Capture the cell that displays the provided text and extract its (X, Y) central coordinate. 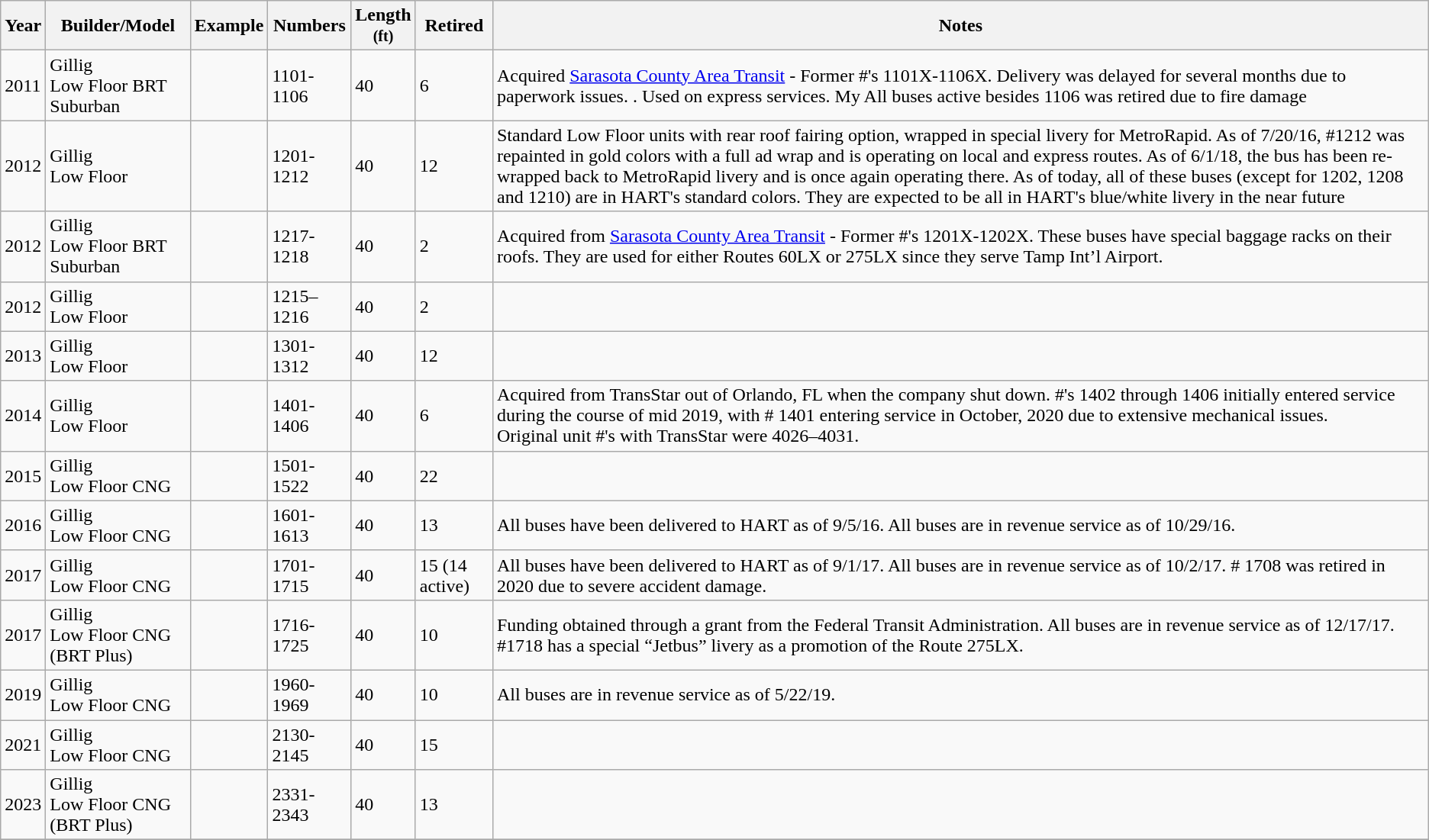
Notes (960, 26)
1101-1106 (310, 85)
2021 (23, 745)
22 (453, 476)
1217-1218 (310, 246)
2130-2145 (310, 745)
15 (14 active) (453, 575)
Builder/Model (118, 26)
All buses have been delivered to HART as of 9/5/16. All buses are in revenue service as of 10/29/16. (960, 525)
Year (23, 26)
2014 (23, 416)
Length(ft) (383, 26)
2011 (23, 85)
2016 (23, 525)
2019 (23, 694)
1960-1969 (310, 694)
Numbers (310, 26)
1501-1522 (310, 476)
2013 (23, 356)
All buses are in revenue service as of 5/22/19. (960, 694)
2015 (23, 476)
1401-1406 (310, 416)
1601-1613 (310, 525)
15 (453, 745)
1215–1216 (310, 307)
1701-1715 (310, 575)
Example (229, 26)
1716-1725 (310, 635)
1201-1212 (310, 166)
2023 (23, 805)
Retired (453, 26)
2331-2343 (310, 805)
1301-1312 (310, 356)
